Scan for the cell matching the given text and deliver its [x, y] coordinate at center. 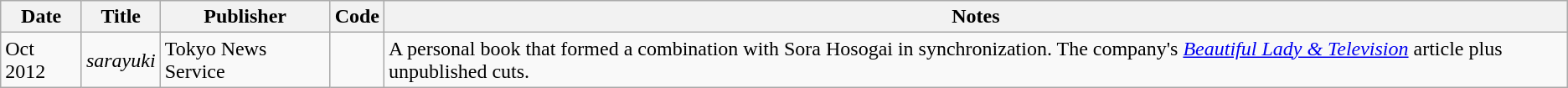
Tokyo News Service [245, 60]
Notes [977, 17]
sarayuki [121, 60]
Oct 2012 [42, 60]
Title [121, 17]
Publisher [245, 17]
Code [357, 17]
Date [42, 17]
